Locate the cell with the specified text and output its (x, y) center coordinate. 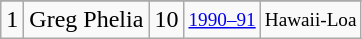
Greg Phelia (86, 20)
Hawaii-Loa (310, 20)
10 (166, 20)
1990–91 (222, 20)
1 (12, 20)
